Detect which cell encompasses the target text, then output its (X, Y) center coordinate. 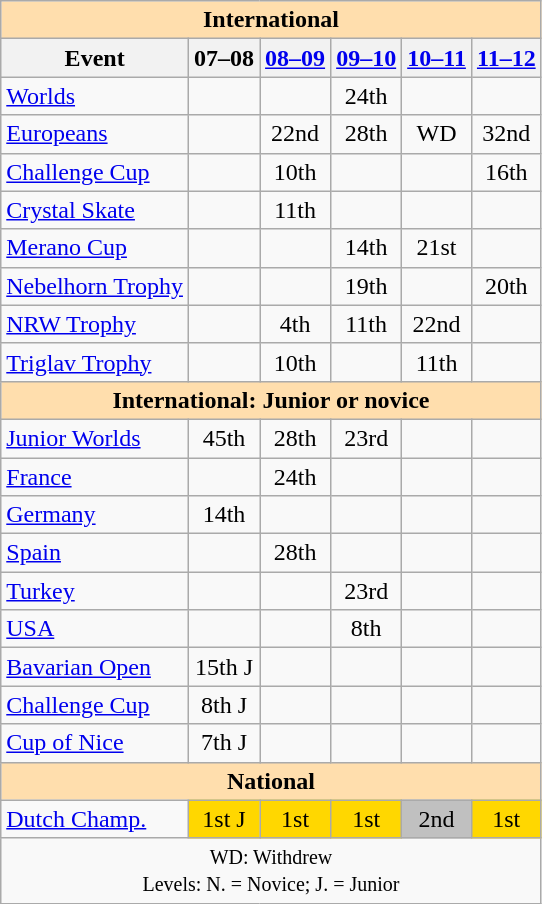
45th (224, 438)
09–10 (366, 58)
Turkey (95, 591)
France (95, 477)
WD: Withdrew Levels: N. = Novice; J. = Junior (271, 870)
Germany (95, 515)
International: Junior or novice (271, 400)
Triglav Trophy (95, 362)
International (271, 20)
8th J (224, 705)
NRW Trophy (95, 324)
Spain (95, 553)
Worlds (95, 96)
7th J (224, 743)
20th (506, 286)
Crystal Skate (95, 210)
2nd (437, 819)
Europeans (95, 134)
Dutch Champ. (95, 819)
Event (95, 58)
07–08 (224, 58)
USA (95, 629)
4th (296, 324)
Junior Worlds (95, 438)
Merano Cup (95, 248)
Nebelhorn Trophy (95, 286)
1st J (224, 819)
WD (437, 134)
32nd (506, 134)
8th (366, 629)
10–11 (437, 58)
21st (437, 248)
Cup of Nice (95, 743)
National (271, 781)
08–09 (296, 58)
16th (506, 172)
19th (366, 286)
11–12 (506, 58)
Bavarian Open (95, 667)
15th J (224, 667)
